Capture the cell that displays the provided text and extract its (X, Y) central coordinate. 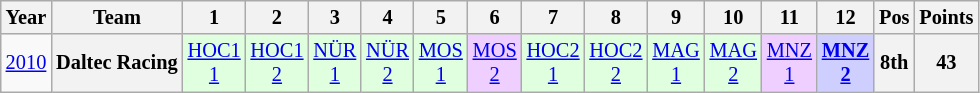
8th (894, 63)
9 (676, 17)
HOC22 (616, 63)
10 (734, 17)
4 (388, 17)
2010 (26, 63)
NÜR2 (388, 63)
5 (441, 17)
MNZ2 (846, 63)
MOS1 (441, 63)
HOC21 (554, 63)
7 (554, 17)
Team (116, 17)
Points (946, 17)
8 (616, 17)
Year (26, 17)
HOC12 (278, 63)
11 (790, 17)
MAG2 (734, 63)
MOS2 (495, 63)
MAG1 (676, 63)
2 (278, 17)
NÜR1 (334, 63)
6 (495, 17)
3 (334, 17)
Pos (894, 17)
HOC11 (214, 63)
1 (214, 17)
MNZ1 (790, 63)
Daltec Racing (116, 63)
12 (846, 17)
43 (946, 63)
